Scan for the cell matching the given text and deliver its [x, y] coordinate at center. 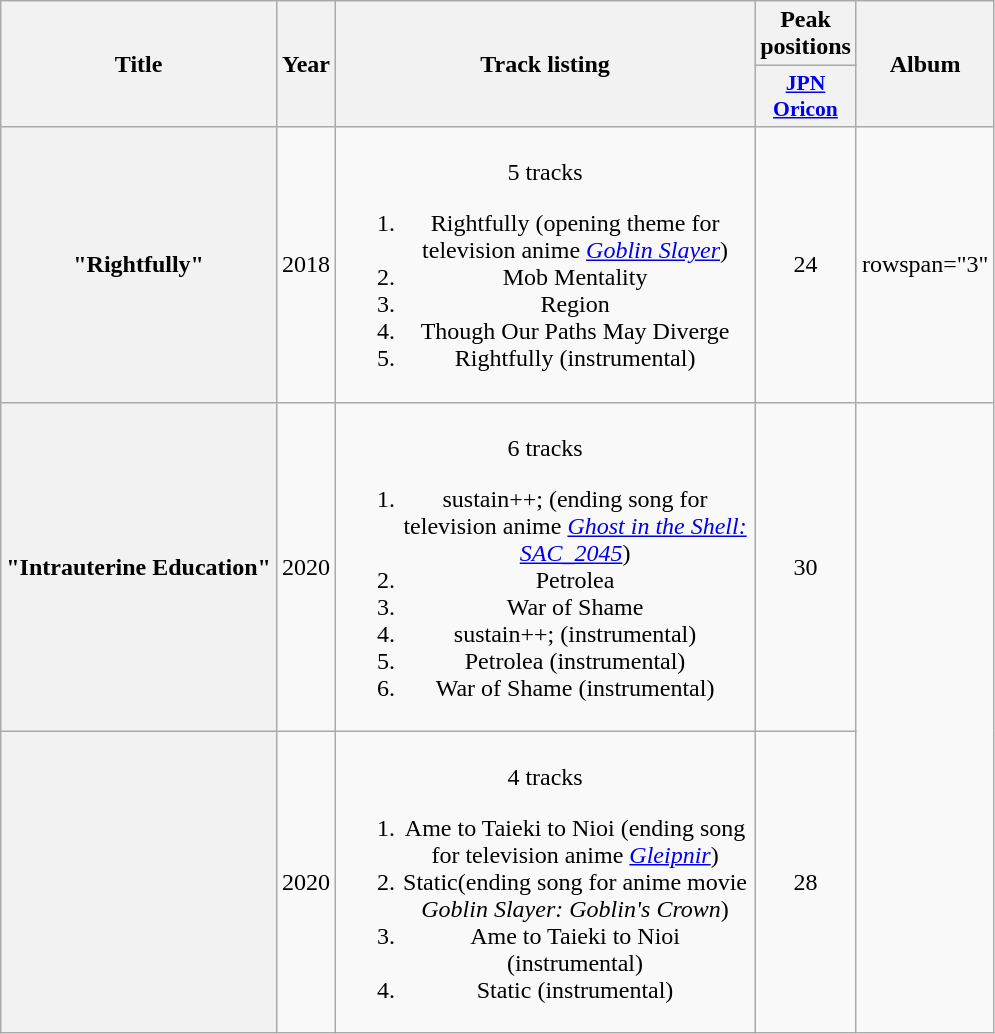
5 tracksRightfully (opening theme for television anime Goblin Slayer)Mob MentalityRegionThough Our Paths May DivergeRightfully (instrumental) [546, 264]
24 [806, 264]
Title [139, 64]
"Rightfully" [139, 264]
28 [806, 882]
"Intrauterine Education" [139, 566]
2018 [306, 264]
JPNOricon [806, 96]
Year [306, 64]
Track listing [546, 64]
rowspan="3" [925, 264]
Peak positions [806, 34]
30 [806, 566]
Album [925, 64]
